Provide the (X, Y) coordinate of the cell's center where the given text is located.  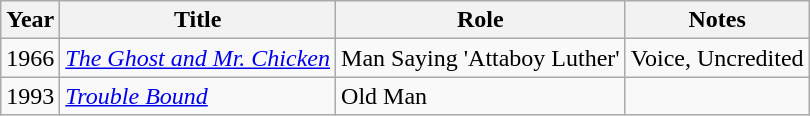
The Ghost and Mr. Chicken (198, 58)
Title (198, 20)
Year (30, 20)
Old Man (481, 96)
Voice, Uncredited (717, 58)
Trouble Bound (198, 96)
1993 (30, 96)
Role (481, 20)
Notes (717, 20)
Man Saying 'Attaboy Luther' (481, 58)
1966 (30, 58)
